Output the [x, y] coordinate of the center of the cell containing the given text.  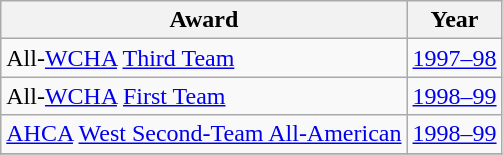
All-WCHA First Team [204, 96]
Year [454, 20]
1997–98 [454, 58]
Award [204, 20]
AHCA West Second-Team All-American [204, 134]
All-WCHA Third Team [204, 58]
